Capture the cell that displays the provided text and extract its (X, Y) central coordinate. 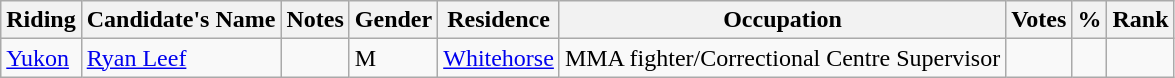
MMA fighter/Correctional Centre Supervisor (782, 58)
Candidate's Name (181, 20)
Residence (499, 20)
Yukon (41, 58)
M (393, 58)
Occupation (782, 20)
Ryan Leef (181, 58)
Whitehorse (499, 58)
% (1090, 20)
Notes (315, 20)
Rank (1140, 20)
Votes (1039, 20)
Riding (41, 20)
Gender (393, 20)
